Capture the cell that displays the provided text and extract its [x, y] central coordinate. 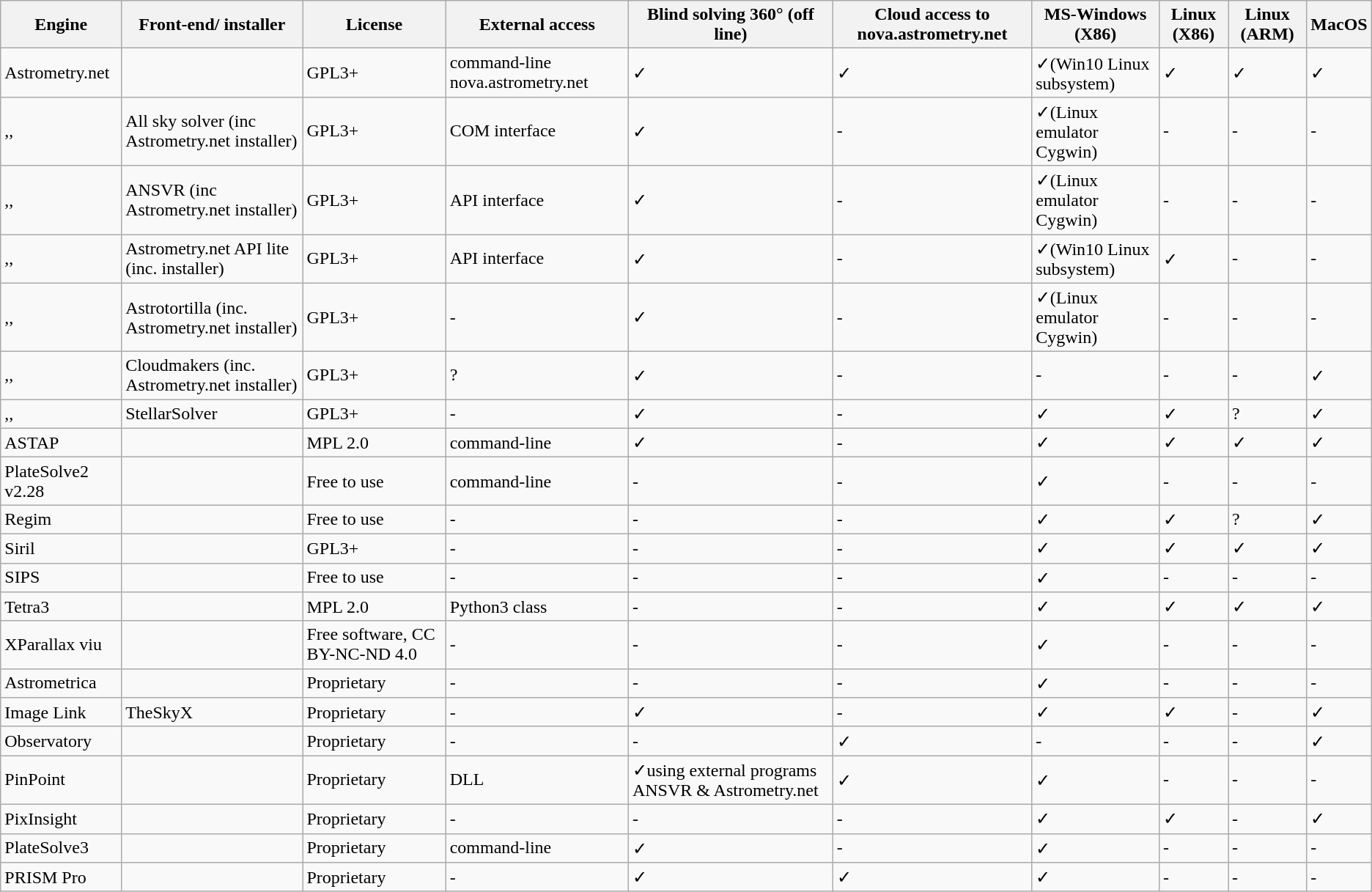
PRISM Pro [62, 877]
PlateSolve3 [62, 848]
Linux (X86) [1194, 25]
SIPS [62, 578]
All sky solver (inc Astrometry.net installer) [213, 131]
TheSkyX [213, 712]
Tetra3 [62, 607]
Astrometry.net API lite (inc. installer) [213, 259]
License [374, 25]
Free software, CC BY-NC-ND 4.0 [374, 645]
Image Link [62, 712]
Python3 class [536, 607]
StellarSolver [213, 414]
PlateSolve2 v2.28 [62, 481]
Front-end/ installer [213, 25]
PinPoint [62, 780]
ASTAP [62, 443]
Astrometry.net [62, 73]
command-line nova.astrometry.net [536, 73]
Blind solving 360° (off line) [730, 25]
MacOS [1339, 25]
Astrometrica [62, 683]
XParallax viu [62, 645]
PixInsight [62, 819]
ANSVR (inc Astrometry.net installer) [213, 200]
DLL [536, 780]
Observatory [62, 741]
External access [536, 25]
COM interface [536, 131]
Astrotortilla (inc. Astrometry.net installer) [213, 317]
MS-Windows (X86) [1096, 25]
Linux (ARM) [1268, 25]
Siril [62, 548]
Cloudmakers (inc. Astrometry.net installer) [213, 375]
Engine [62, 25]
Regim [62, 520]
Cloud access to nova.astrometry.net [932, 25]
✓using external programs ANSVR & Astrometry.net [730, 780]
